Pinpoint the cell where the given text exists, returning its [x, y] midpoint coordinate. 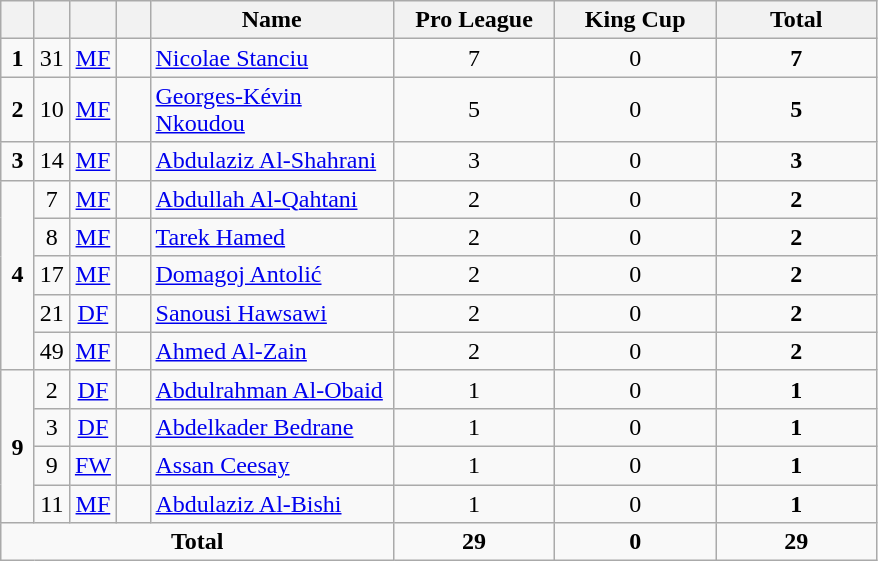
10 [52, 110]
Domagoj Antolić [272, 275]
Abdelkader Bedrane [272, 427]
Abdulrahman Al-Obaid [272, 389]
Ahmed Al-Zain [272, 351]
FW [92, 465]
11 [52, 503]
31 [52, 58]
49 [52, 351]
Abdulaziz Al-Bishi [272, 503]
King Cup [636, 20]
Pro League [474, 20]
14 [52, 161]
Sanousi Hawsawi [272, 313]
Georges-Kévin Nkoudou [272, 110]
Nicolae Stanciu [272, 58]
Tarek Hamed [272, 237]
Abdullah Al-Qahtani [272, 199]
Assan Ceesay [272, 465]
21 [52, 313]
8 [52, 237]
17 [52, 275]
Abdulaziz Al-Shahrani [272, 161]
4 [18, 275]
Name [272, 20]
